Identify which cell holds the provided text, then report its (X, Y) central coordinate. 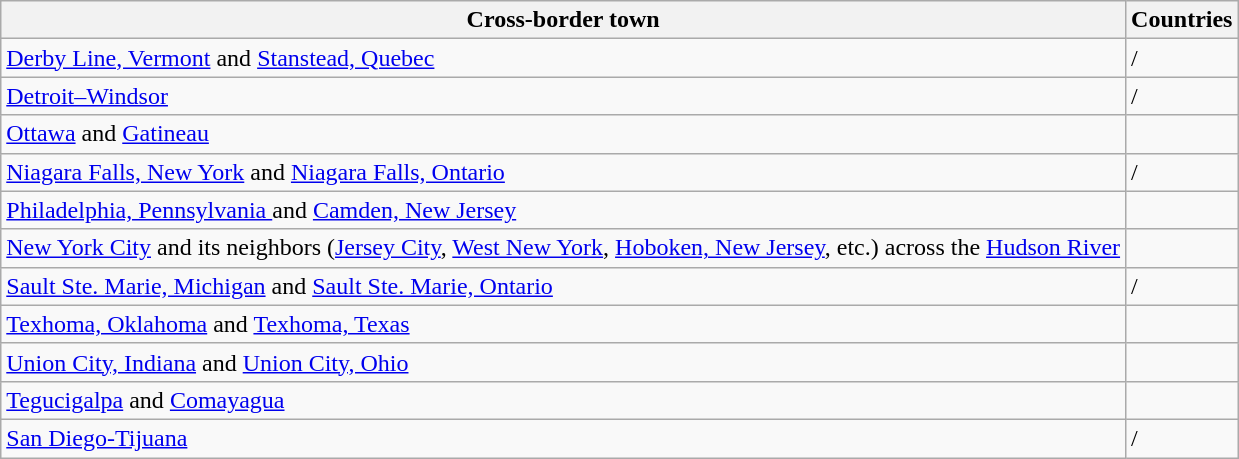
Derby Line, Vermont and Stanstead, Quebec (564, 58)
New York City and its neighbors (Jersey City, West New York, Hoboken, New Jersey, etc.) across the Hudson River (564, 248)
Tegucigalpa and Comayagua (564, 400)
San Diego-Tijuana (564, 438)
Niagara Falls, New York and Niagara Falls, Ontario (564, 172)
Texhoma, Oklahoma and Texhoma, Texas (564, 324)
Detroit–Windsor (564, 96)
Cross-border town (564, 20)
Union City, Indiana and Union City, Ohio (564, 362)
Sault Ste. Marie, Michigan and Sault Ste. Marie, Ontario (564, 286)
Philadelphia, Pennsylvania and Camden, New Jersey (564, 210)
Ottawa and Gatineau (564, 134)
Countries (1182, 20)
